For the text-containing cell, return its midpoint in [X, Y] coordinate format. 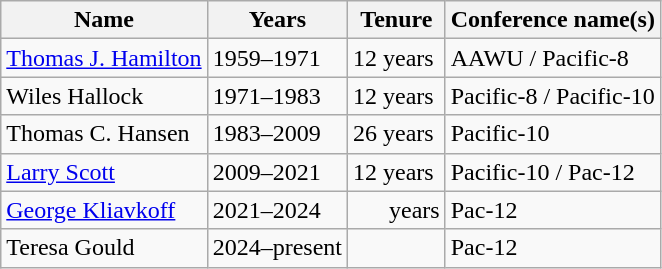
1983–2009 [277, 134]
1971–1983 [277, 96]
2021–2024 [277, 210]
2009–2021 [277, 172]
26 years [397, 134]
Wiles Hallock [104, 96]
Larry Scott [104, 172]
Pacific-10 / Pac-12 [552, 172]
Thomas C. Hansen [104, 134]
Conference name(s) [552, 20]
years [397, 210]
Pacific-8 / Pacific-10 [552, 96]
AAWU / Pacific-8 [552, 58]
Teresa Gould [104, 248]
George Kliavkoff [104, 210]
Tenure [397, 20]
Years [277, 20]
Thomas J. Hamilton [104, 58]
2024–present [277, 248]
Pacific-10 [552, 134]
1959–1971 [277, 58]
Name [104, 20]
